Return the [X, Y] coordinate for the center point of the cell that contains the specified text.  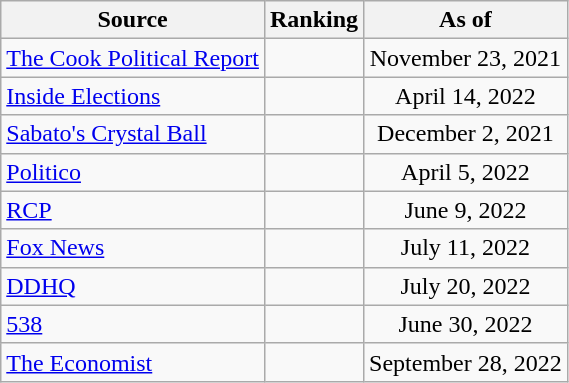
December 2, 2021 [466, 134]
538 [133, 324]
RCP [133, 210]
Source [133, 20]
The Cook Political Report [133, 58]
Sabato's Crystal Ball [133, 134]
April 14, 2022 [466, 96]
The Economist [133, 362]
June 30, 2022 [466, 324]
July 11, 2022 [466, 248]
As of [466, 20]
November 23, 2021 [466, 58]
Fox News [133, 248]
DDHQ [133, 286]
July 20, 2022 [466, 286]
Politico [133, 172]
Ranking [314, 20]
Inside Elections [133, 96]
June 9, 2022 [466, 210]
September 28, 2022 [466, 362]
April 5, 2022 [466, 172]
